Provide the [x, y] coordinate of the cell's center where the given text is located.  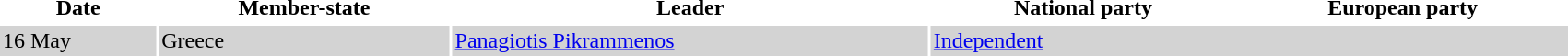
16 May [77, 40]
Greece [304, 40]
Panagiotis Pikrammenos [690, 40]
Independent [1250, 40]
